Extract the (X, Y) coordinate from the center of the cell holding the provided text.  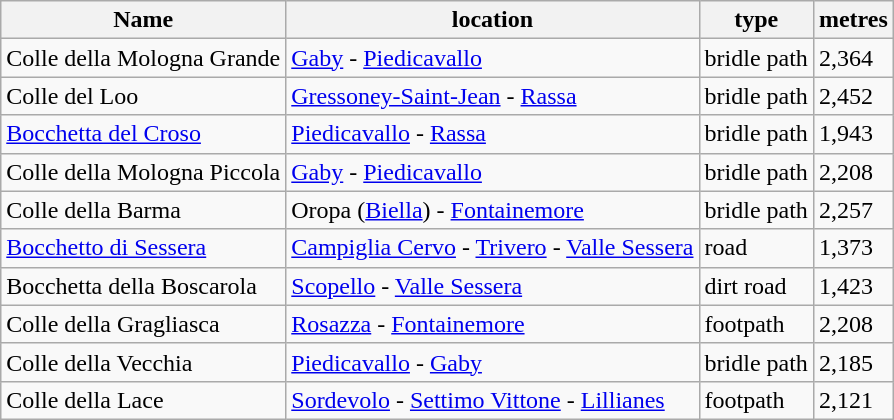
Piedicavallo - Rassa (492, 134)
Colle del Loo (144, 96)
Gressoney-Saint-Jean - Rassa (492, 96)
Bocchetta del Croso (144, 134)
Bocchetto di Sessera (144, 248)
2,452 (853, 96)
location (492, 20)
1,423 (853, 286)
Name (144, 20)
2,257 (853, 210)
2,121 (853, 400)
Colle della Lace (144, 400)
Campiglia Cervo - Trivero - Valle Sessera (492, 248)
Colle della Vecchia (144, 362)
type (756, 20)
1,373 (853, 248)
metres (853, 20)
Piedicavallo - Gaby (492, 362)
Sordevolo - Settimo Vittone - Lillianes (492, 400)
2,185 (853, 362)
Scopello - Valle Sessera (492, 286)
Colle della Barma (144, 210)
2,364 (853, 58)
Colle della Mologna Piccola (144, 172)
road (756, 248)
Colle della Mologna Grande (144, 58)
Bocchetta della Boscarola (144, 286)
Colle della Gragliasca (144, 324)
Rosazza - Fontainemore (492, 324)
Oropa (Biella) - Fontainemore (492, 210)
1,943 (853, 134)
dirt road (756, 286)
